Output the (X, Y) coordinate of the center of the cell containing the given text.  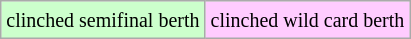
clinched wild card berth (308, 20)
clinched semifinal berth (103, 20)
